Scan for the cell matching the given text and deliver its [x, y] coordinate at center. 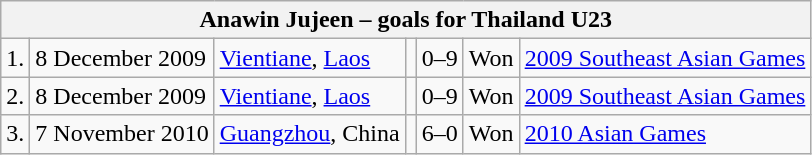
2010 Asian Games [665, 134]
6–0 [440, 134]
7 November 2010 [122, 134]
1. [16, 58]
Guangzhou, China [310, 134]
Anawin Jujeen – goals for Thailand U23 [406, 20]
3. [16, 134]
2. [16, 96]
